Search for the cell housing the specified text and yield its (X, Y) center coordinate. 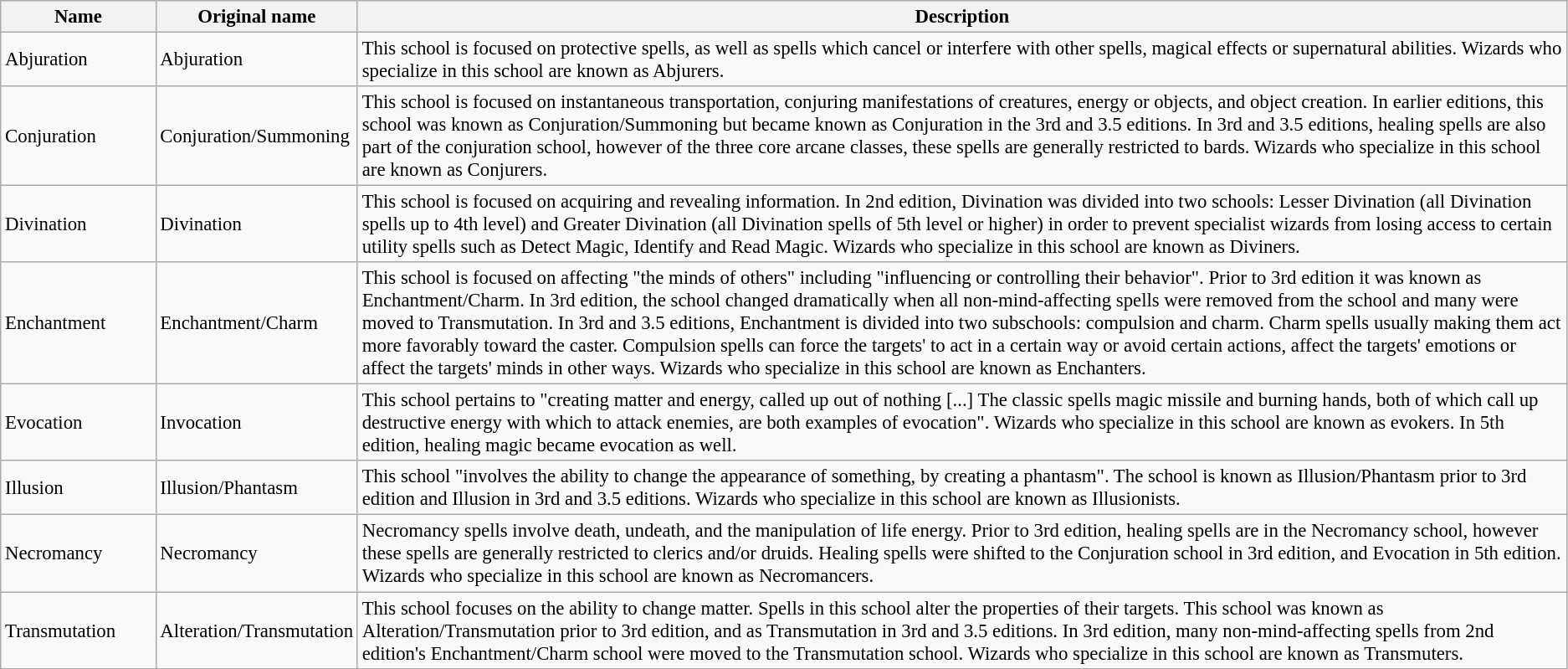
Original name (256, 17)
Conjuration (79, 136)
Description (962, 17)
Name (79, 17)
Evocation (79, 423)
Alteration/Transmutation (256, 630)
Enchantment (79, 323)
Illusion/Phantasm (256, 487)
Transmutation (79, 630)
Enchantment/Charm (256, 323)
Invocation (256, 423)
Illusion (79, 487)
Conjuration/Summoning (256, 136)
